Pinpoint the cell where the given text exists, returning its (X, Y) midpoint coordinate. 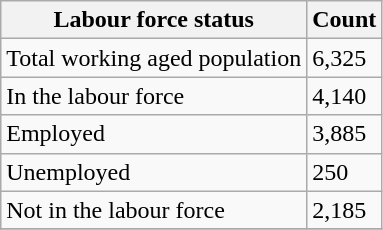
4,140 (344, 96)
Unemployed (154, 172)
Labour force status (154, 20)
Employed (154, 134)
In the labour force (154, 96)
Not in the labour force (154, 210)
2,185 (344, 210)
Total working aged population (154, 58)
250 (344, 172)
3,885 (344, 134)
Count (344, 20)
6,325 (344, 58)
